Search for the cell housing the specified text and yield its (X, Y) center coordinate. 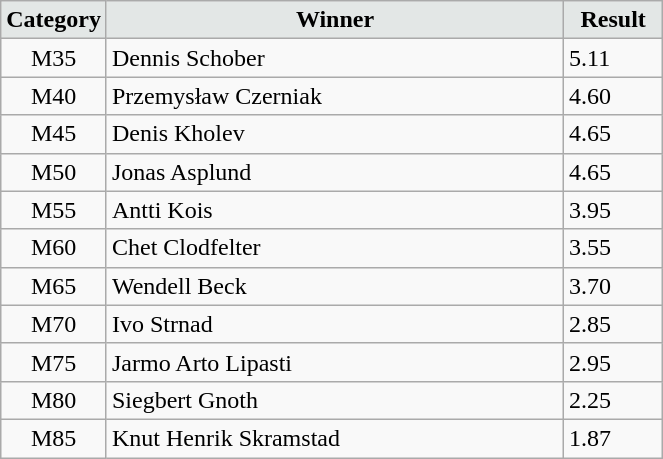
Jarmo Arto Lipasti (334, 362)
2.85 (614, 324)
Winner (334, 20)
3.55 (614, 248)
Antti Kois (334, 210)
Denis Kholev (334, 134)
M75 (54, 362)
4.60 (614, 96)
M35 (54, 58)
Jonas Asplund (334, 172)
M80 (54, 400)
M85 (54, 438)
5.11 (614, 58)
M70 (54, 324)
2.25 (614, 400)
M45 (54, 134)
M40 (54, 96)
Chet Clodfelter (334, 248)
Category (54, 20)
1.87 (614, 438)
M60 (54, 248)
Result (614, 20)
Dennis Schober (334, 58)
Siegbert Gnoth (334, 400)
M65 (54, 286)
Knut Henrik Skramstad (334, 438)
Wendell Beck (334, 286)
M55 (54, 210)
3.70 (614, 286)
Przemysław Czerniak (334, 96)
2.95 (614, 362)
M50 (54, 172)
Ivo Strnad (334, 324)
3.95 (614, 210)
